Return the [x, y] coordinate for the center point of the cell that contains the specified text.  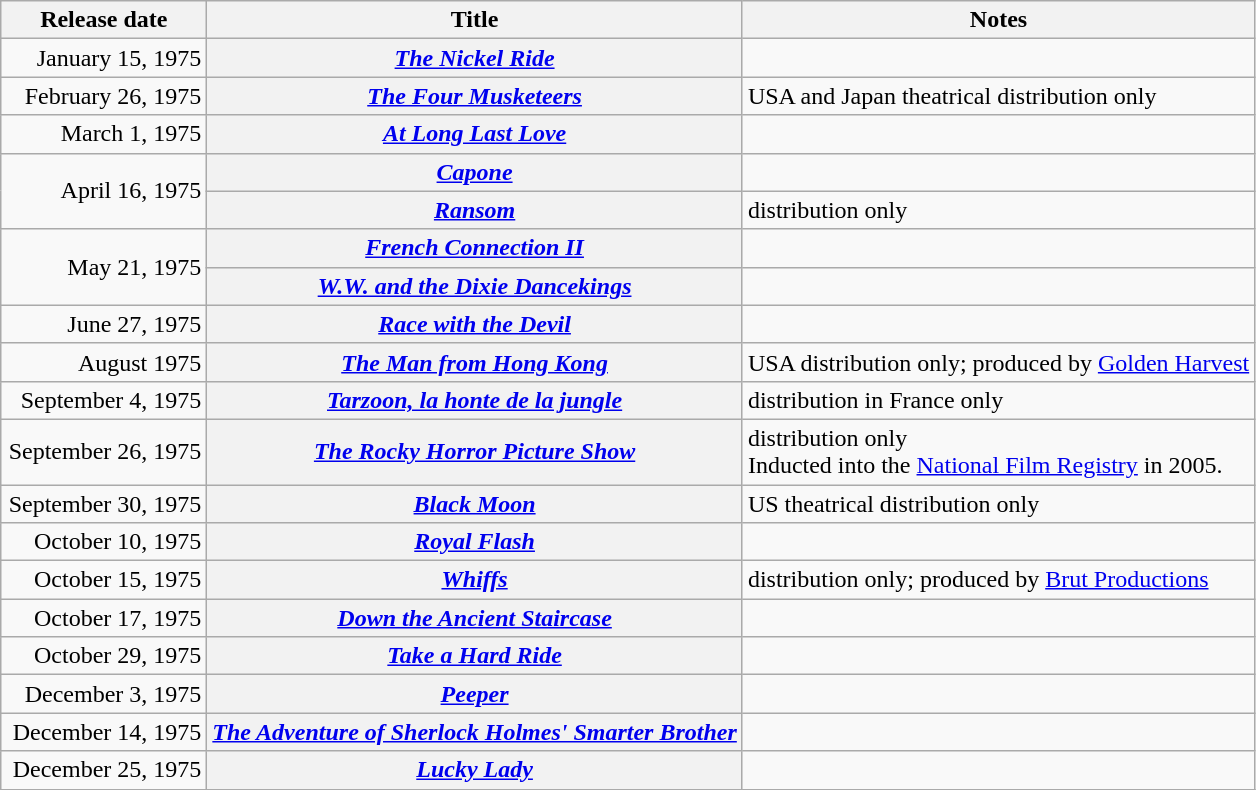
Title [475, 20]
June 27, 1975 [104, 324]
The Rocky Horror Picture Show [475, 452]
April 16, 1975 [104, 191]
distribution only; produced by Brut Productions [998, 580]
December 14, 1975 [104, 732]
Royal Flash [475, 542]
US theatrical distribution only [998, 503]
The Man from Hong Kong [475, 362]
Ransom [475, 210]
W.W. and the Dixie Dancekings [475, 286]
French Connection II [475, 248]
Tarzoon, la honte de la jungle [475, 400]
USA and Japan theatrical distribution only [998, 96]
distribution onlyInducted into the National Film Registry in 2005. [998, 452]
Black Moon [475, 503]
August 1975 [104, 362]
Notes [998, 20]
February 26, 1975 [104, 96]
December 3, 1975 [104, 694]
September 30, 1975 [104, 503]
At Long Last Love [475, 134]
Capone [475, 172]
September 4, 1975 [104, 400]
Take a Hard Ride [475, 656]
October 29, 1975 [104, 656]
October 10, 1975 [104, 542]
The Nickel Ride [475, 58]
May 21, 1975 [104, 267]
Release date [104, 20]
Peeper [475, 694]
March 1, 1975 [104, 134]
distribution only [998, 210]
Down the Ancient Staircase [475, 618]
Race with the Devil [475, 324]
September 26, 1975 [104, 452]
October 15, 1975 [104, 580]
USA distribution only; produced by Golden Harvest [998, 362]
The Adventure of Sherlock Holmes' Smarter Brother [475, 732]
distribution in France only [998, 400]
December 25, 1975 [104, 770]
Lucky Lady [475, 770]
October 17, 1975 [104, 618]
January 15, 1975 [104, 58]
Whiffs [475, 580]
The Four Musketeers [475, 96]
